Return (X, Y) of the center of cell containing provided text 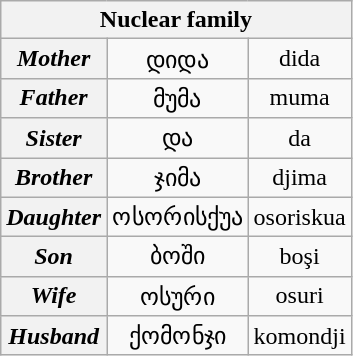
osuri (300, 296)
Father (54, 98)
osoriskua (300, 217)
Brother (54, 178)
Daughter (54, 217)
Mother (54, 59)
komondji (300, 336)
djima (300, 178)
Wife (54, 296)
დიდა (177, 59)
მუმა (177, 98)
Husband (54, 336)
Son (54, 257)
muma (300, 98)
ოსური (177, 296)
Nuclear family (176, 20)
boşi (300, 257)
ჯიმა (177, 178)
ბოში (177, 257)
da (300, 138)
ქომონჯი (177, 336)
Sister (54, 138)
dida (300, 59)
ოსორისქუა (177, 217)
და (177, 138)
